Return the [x, y] coordinate for the center point of the cell that contains the specified text.  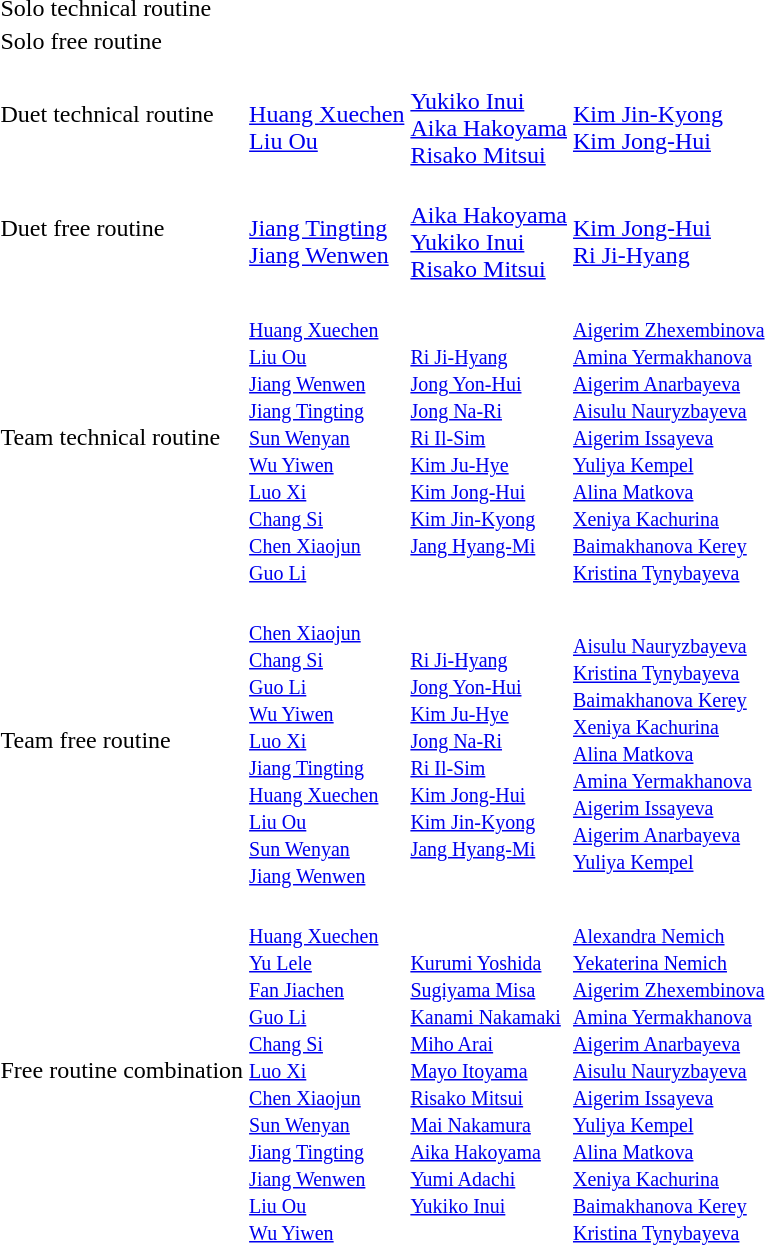
Huang XuechenLiu Ou [327, 114]
Chen XiaojunChang SiGuo LiWu YiwenLuo XiJiang TingtingHuang XuechenLiu OuSun WenyanJiang Wenwen [327, 740]
Ri Ji-HyangJong Yon-HuiKim Ju-HyeJong Na-RiRi Il-SimKim Jong-HuiKim Jin-KyongJang Hyang-Mi [489, 740]
Huang XuechenLiu OuJiang WenwenJiang TingtingSun WenyanWu YiwenLuo XiChang SiChen XiaojunGuo Li [327, 437]
Ri Ji-HyangJong Yon-HuiJong Na-RiRi Il-SimKim Ju-HyeKim Jong-HuiKim Jin-KyongJang Hyang-Mi [489, 437]
Yukiko InuiAika HakoyamaRisako Mitsui [489, 114]
Aika HakoyamaYukiko InuiRisako Mitsui [489, 228]
Jiang TingtingJiang Wenwen [327, 228]
